Pinpoint the cell where the given text exists, returning its (x, y) midpoint coordinate. 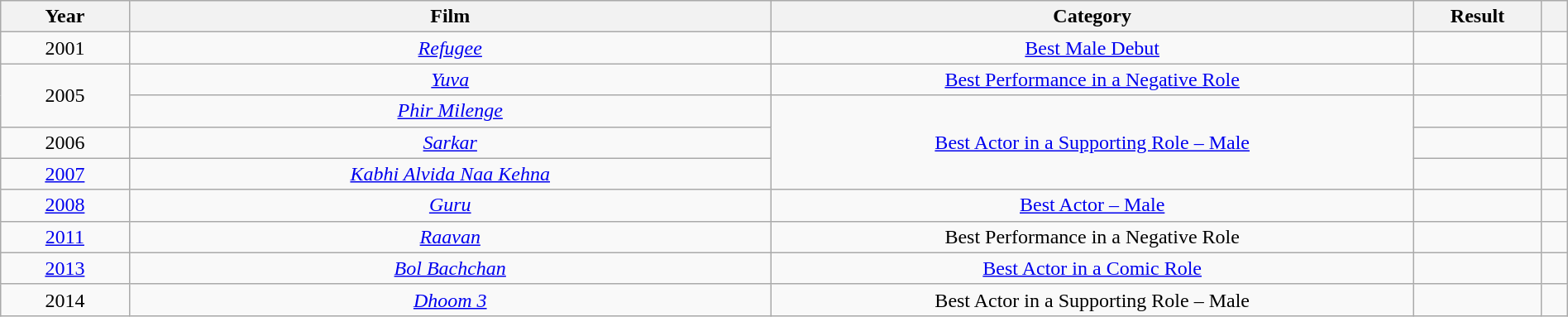
2006 (65, 142)
Dhoom 3 (450, 300)
Raavan (450, 237)
Best Actor in a Comic Role (1092, 268)
Category (1092, 17)
Best Male Debut (1092, 48)
Best Actor – Male (1092, 205)
2014 (65, 300)
Film (450, 17)
2001 (65, 48)
Yuva (450, 79)
2005 (65, 95)
2007 (65, 174)
Phir Milenge (450, 111)
2013 (65, 268)
Bol Bachchan (450, 268)
Year (65, 17)
2008 (65, 205)
Result (1477, 17)
2011 (65, 237)
Kabhi Alvida Naa Kehna (450, 174)
Sarkar (450, 142)
Guru (450, 205)
Refugee (450, 48)
